Capture the cell that displays the provided text and extract its [X, Y] central coordinate. 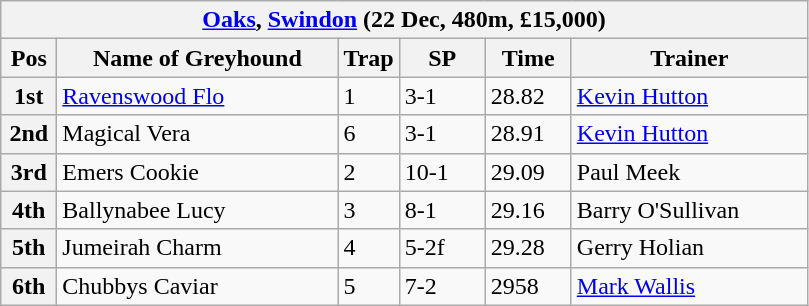
1st [29, 96]
Time [528, 58]
29.16 [528, 210]
5th [29, 248]
5-2f [442, 248]
Name of Greyhound [198, 58]
29.09 [528, 172]
5 [368, 286]
Gerry Holian [689, 248]
1 [368, 96]
3rd [29, 172]
Chubbys Caviar [198, 286]
29.28 [528, 248]
10-1 [442, 172]
3 [368, 210]
28.82 [528, 96]
Oaks, Swindon (22 Dec, 480m, £15,000) [404, 20]
Trainer [689, 58]
Emers Cookie [198, 172]
7-2 [442, 286]
2 [368, 172]
2958 [528, 286]
Pos [29, 58]
Magical Vera [198, 134]
Barry O'Sullivan [689, 210]
Trap [368, 58]
Mark Wallis [689, 286]
Ballynabee Lucy [198, 210]
SP [442, 58]
28.91 [528, 134]
Paul Meek [689, 172]
4 [368, 248]
4th [29, 210]
Ravenswood Flo [198, 96]
8-1 [442, 210]
Jumeirah Charm [198, 248]
2nd [29, 134]
6th [29, 286]
6 [368, 134]
